Capture the cell that displays the provided text and extract its [X, Y] central coordinate. 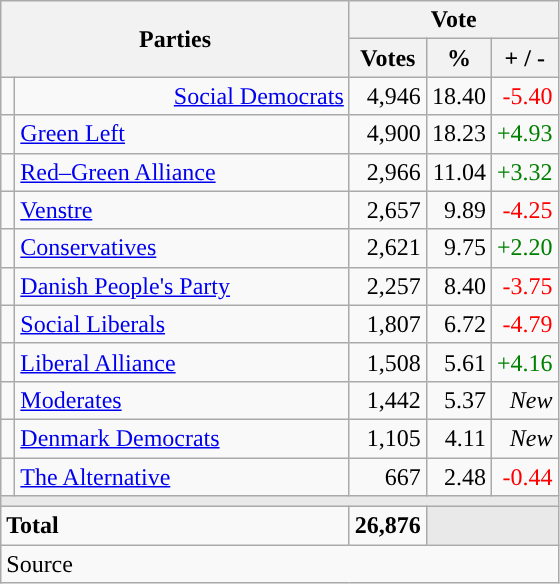
6.72 [458, 324]
5.37 [458, 400]
+3.32 [524, 172]
9.75 [458, 248]
Red–Green Alliance [182, 172]
Conservatives [182, 248]
Moderates [182, 400]
Source [280, 564]
1,105 [388, 438]
1,508 [388, 362]
4.11 [458, 438]
2,966 [388, 172]
18.40 [458, 96]
18.23 [458, 134]
Parties [176, 39]
Green Left [182, 134]
Denmark Democrats [182, 438]
1,442 [388, 400]
-4.79 [524, 324]
2,257 [388, 286]
% [458, 58]
Social Liberals [182, 324]
Votes [388, 58]
2,657 [388, 210]
Social Democrats [182, 96]
+2.20 [524, 248]
11.04 [458, 172]
5.61 [458, 362]
The Alternative [182, 477]
+4.16 [524, 362]
Liberal Alliance [182, 362]
-0.44 [524, 477]
667 [388, 477]
9.89 [458, 210]
-3.75 [524, 286]
1,807 [388, 324]
2.48 [458, 477]
4,900 [388, 134]
+ / - [524, 58]
2,621 [388, 248]
Venstre [182, 210]
26,876 [388, 526]
Danish People's Party [182, 286]
Total [176, 526]
Vote [454, 20]
+4.93 [524, 134]
8.40 [458, 286]
-5.40 [524, 96]
-4.25 [524, 210]
4,946 [388, 96]
